Pinpoint the cell where the given text exists, returning its [X, Y] midpoint coordinate. 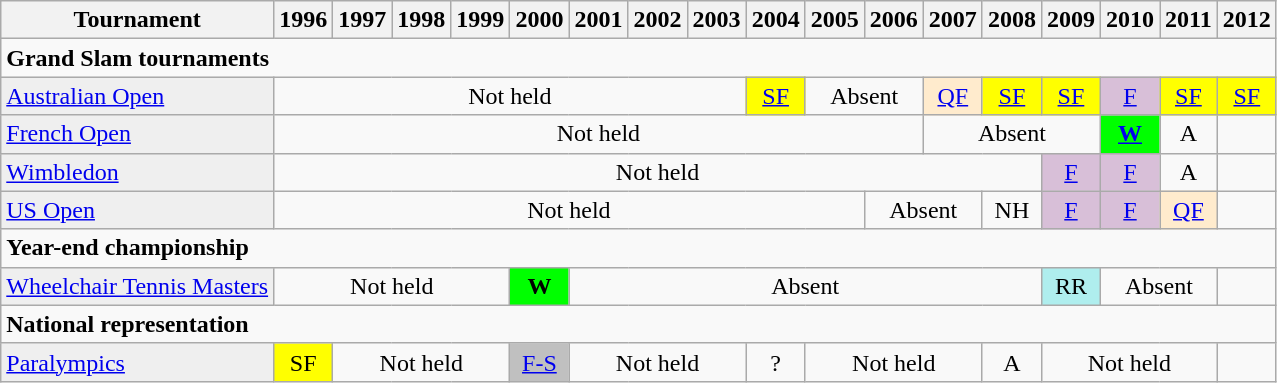
1998 [422, 20]
? [776, 362]
US Open [138, 210]
F-S [540, 362]
1997 [362, 20]
French Open [138, 134]
Paralympics [138, 362]
RR [1070, 286]
NH [1012, 210]
2001 [598, 20]
2009 [1070, 20]
2006 [894, 20]
1996 [304, 20]
Australian Open [138, 96]
2004 [776, 20]
Year-end championship [639, 248]
Tournament [138, 20]
2002 [658, 20]
2010 [1130, 20]
2008 [1012, 20]
2007 [952, 20]
2011 [1189, 20]
Wheelchair Tennis Masters [138, 286]
2005 [834, 20]
1999 [480, 20]
2003 [716, 20]
National representation [639, 324]
2000 [540, 20]
2012 [1246, 20]
Grand Slam tournaments [639, 58]
Wimbledon [138, 172]
